Determine the [X, Y] coordinate at the center of the cell enclosing the given text.  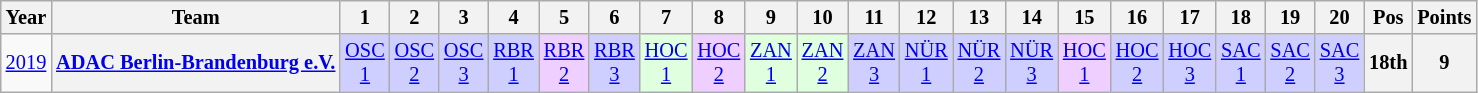
13 [980, 17]
18 [1240, 17]
16 [1138, 17]
Team [196, 17]
OSC1 [364, 63]
RBR1 [513, 63]
OSC3 [464, 63]
2 [414, 17]
20 [1340, 17]
Year [26, 17]
ADAC Berlin-Brandenburg e.V. [196, 63]
ZAN1 [771, 63]
SAC2 [1290, 63]
4 [513, 17]
8 [718, 17]
SAC1 [1240, 63]
ZAN2 [823, 63]
11 [874, 17]
10 [823, 17]
3 [464, 17]
RBR2 [564, 63]
12 [926, 17]
5 [564, 17]
NÜR1 [926, 63]
19 [1290, 17]
NÜR3 [1032, 63]
14 [1032, 17]
18th [1388, 63]
HOC3 [1190, 63]
ZAN3 [874, 63]
RBR3 [614, 63]
Points [1444, 17]
2019 [26, 63]
17 [1190, 17]
15 [1084, 17]
Pos [1388, 17]
7 [666, 17]
SAC3 [1340, 63]
6 [614, 17]
1 [364, 17]
NÜR2 [980, 63]
OSC2 [414, 63]
